Return [X, Y] of the center of cell containing provided text 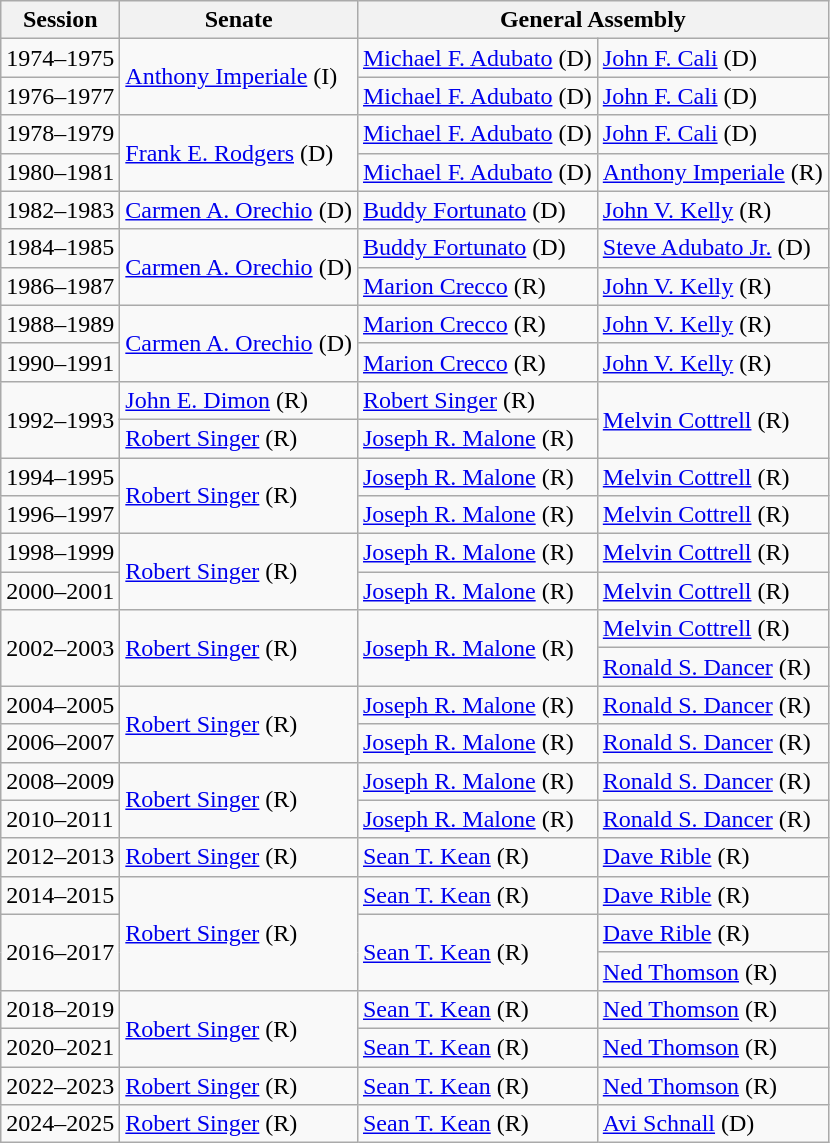
2024–2025 [60, 1124]
2016–2017 [60, 952]
1992–1993 [60, 419]
1978–1979 [60, 134]
2020–2021 [60, 1047]
2012–2013 [60, 857]
Steve Adubato Jr. (D) [712, 248]
Frank E. Rodgers (D) [239, 153]
1998–1999 [60, 553]
2010–2011 [60, 819]
2022–2023 [60, 1085]
John E. Dimon (R) [239, 400]
1990–1991 [60, 362]
Senate [239, 20]
Anthony Imperiale (R) [712, 172]
1996–1997 [60, 515]
1994–1995 [60, 477]
2006–2007 [60, 743]
1980–1981 [60, 172]
1988–1989 [60, 324]
2008–2009 [60, 781]
1974–1975 [60, 58]
Session [60, 20]
2004–2005 [60, 705]
General Assembly [592, 20]
Anthony Imperiale (I) [239, 77]
2002–2003 [60, 648]
2018–2019 [60, 1009]
1986–1987 [60, 286]
1984–1985 [60, 248]
1982–1983 [60, 210]
Avi Schnall (D) [712, 1124]
2000–2001 [60, 591]
2014–2015 [60, 895]
1976–1977 [60, 96]
